Locate the cell with the specified text and output its (x, y) center coordinate. 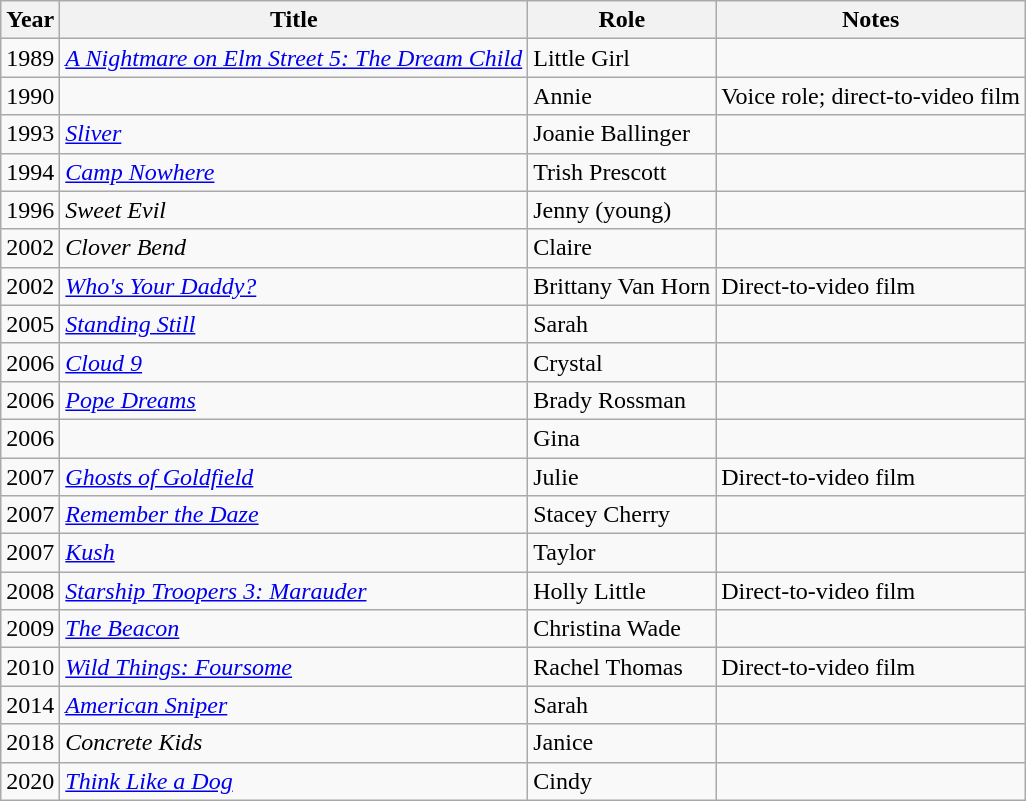
Jenny (young) (622, 210)
Remember the Daze (294, 515)
1994 (30, 172)
2010 (30, 667)
Julie (622, 477)
2020 (30, 781)
Joanie Ballinger (622, 134)
2014 (30, 705)
Annie (622, 96)
Clover Bend (294, 248)
Wild Things: Foursome (294, 667)
1989 (30, 58)
Christina Wade (622, 629)
Camp Nowhere (294, 172)
Sliver (294, 134)
Standing Still (294, 324)
Gina (622, 438)
Think Like a Dog (294, 781)
Holly Little (622, 591)
Who's Your Daddy? (294, 286)
1990 (30, 96)
Janice (622, 743)
Stacey Cherry (622, 515)
Little Girl (622, 58)
Cindy (622, 781)
A Nightmare on Elm Street 5: The Dream Child (294, 58)
Brady Rossman (622, 400)
Claire (622, 248)
2008 (30, 591)
1993 (30, 134)
Notes (871, 20)
Concrete Kids (294, 743)
2009 (30, 629)
Crystal (622, 362)
2005 (30, 324)
Taylor (622, 553)
American Sniper (294, 705)
Year (30, 20)
Role (622, 20)
Brittany Van Horn (622, 286)
Title (294, 20)
Starship Troopers 3: Marauder (294, 591)
Trish Prescott (622, 172)
1996 (30, 210)
The Beacon (294, 629)
Cloud 9 (294, 362)
Sweet Evil (294, 210)
Pope Dreams (294, 400)
Rachel Thomas (622, 667)
Kush (294, 553)
Ghosts of Goldfield (294, 477)
2018 (30, 743)
Voice role; direct-to-video film (871, 96)
